For the text-containing cell, return its midpoint in [X, Y] coordinate format. 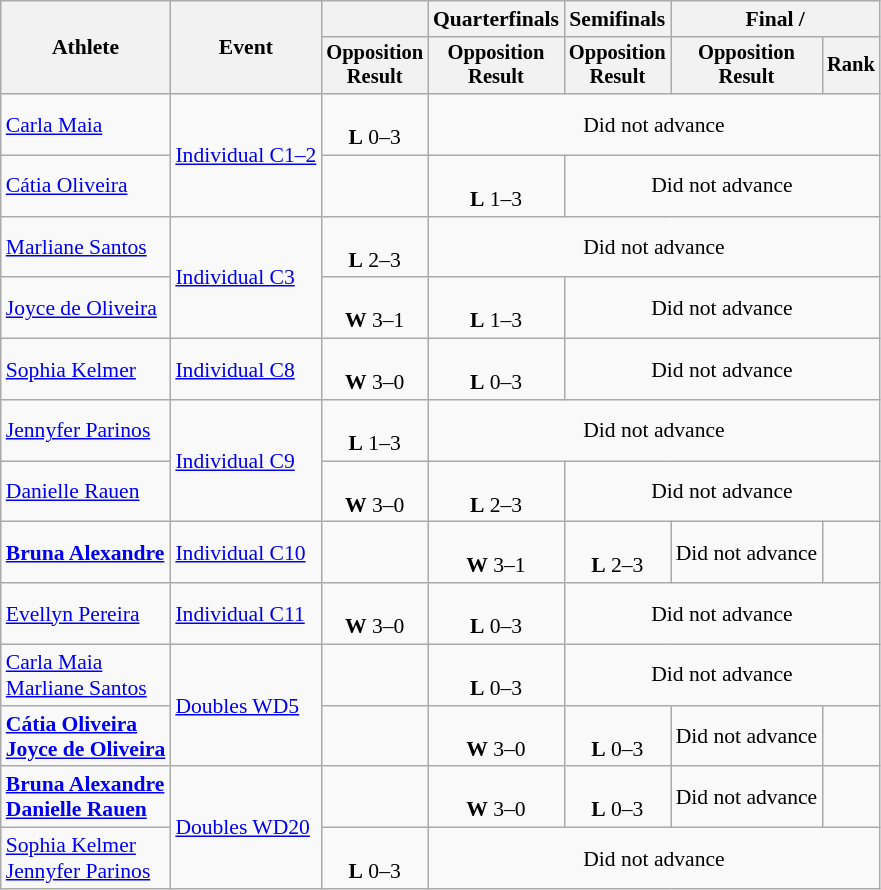
Carla Maia [86, 124]
Marliane Santos [86, 248]
Bruna AlexandreDanielle Rauen [86, 798]
Athlete [86, 48]
Individual C3 [246, 278]
Rank [851, 66]
Individual C11 [246, 614]
Individual C8 [246, 370]
Jennyfer Parinos [86, 430]
Doubles WD20 [246, 828]
Quarterfinals [496, 19]
Cátia OliveiraJoyce de Oliveira [86, 736]
Individual C1–2 [246, 155]
Sophia KelmerJennyfer Parinos [86, 858]
Event [246, 48]
Semifinals [618, 19]
Individual C10 [246, 552]
Danielle Rauen [86, 492]
Final / [776, 19]
Joyce de Oliveira [86, 308]
Individual C9 [246, 461]
Cátia Oliveira [86, 186]
Bruna Alexandre [86, 552]
Evellyn Pereira [86, 614]
Sophia Kelmer [86, 370]
Carla MaiaMarliane Santos [86, 676]
Doubles WD5 [246, 706]
